Locate the cell with the specified text and output its (X, Y) center coordinate. 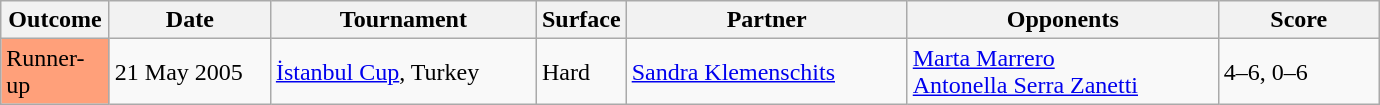
Date (190, 20)
Tournament (403, 20)
Marta Marrero Antonella Serra Zanetti (1062, 72)
Surface (581, 20)
Runner-up (56, 72)
4–6, 0–6 (1298, 72)
Hard (581, 72)
21 May 2005 (190, 72)
Opponents (1062, 20)
İstanbul Cup, Turkey (403, 72)
Outcome (56, 20)
Partner (766, 20)
Sandra Klemenschits (766, 72)
Score (1298, 20)
